Search for the cell housing the specified text and yield its (X, Y) center coordinate. 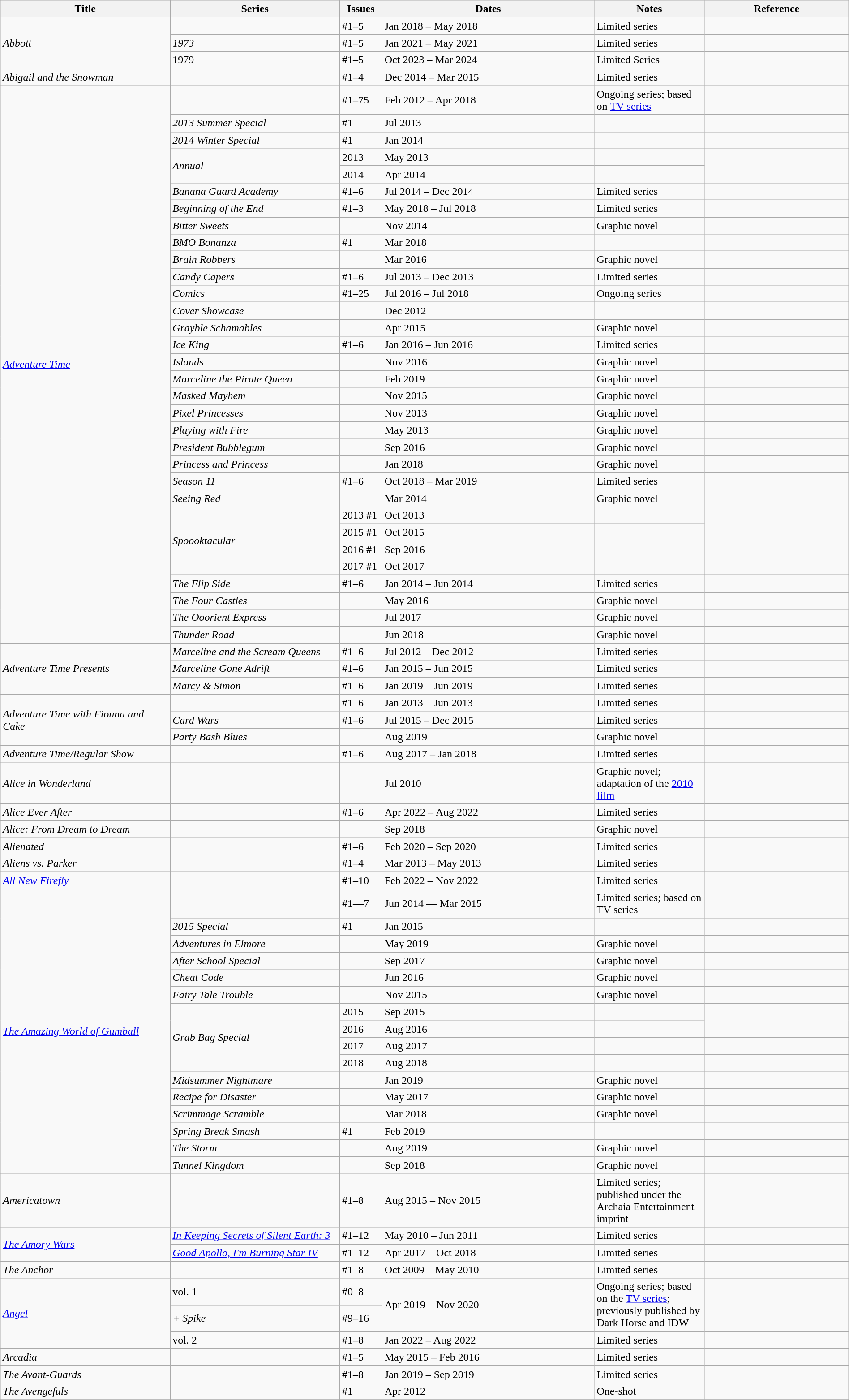
Jul 2013 – Dec 2013 (488, 277)
Grab Bag Special (255, 1037)
Jan 2018 – May 2018 (488, 26)
Nov 2014 (488, 225)
Jul 2010 (488, 783)
Jan 2015 (488, 927)
Playing with Fire (255, 430)
Adventures in Elmore (255, 944)
Islands (255, 362)
Nov 2013 (488, 413)
2014 (361, 174)
vol. 2 (255, 1340)
May 2010 – Jun 2011 (488, 1236)
Spoooktacular (255, 541)
Party Bash Blues (255, 737)
2015 #1 (361, 533)
#1–75 (361, 100)
May 2018 – Jul 2018 (488, 208)
Mar 2016 (488, 260)
Cover Showcase (255, 311)
Jul 2016 – Jul 2018 (488, 294)
May 2017 (488, 1097)
Jul 2014 – Dec 2014 (488, 191)
Candy Capers (255, 277)
2014 Winter Special (255, 140)
Feb 2012 – Apr 2018 (488, 100)
Graphic novel; adaptation of the 2010 film (649, 783)
Jan 2019 – Jun 2019 (488, 686)
BMO Bonanza (255, 243)
After School Special (255, 961)
Dates (488, 9)
Oct 2017 (488, 567)
Jan 2019 (488, 1080)
Cheat Code (255, 978)
All New Firefly (85, 880)
Alice Ever After (85, 812)
Recipe for Disaster (255, 1097)
Notes (649, 9)
Reference (776, 9)
Jul 2013 (488, 123)
Marceline Gone Adrift (255, 669)
Alienated (85, 846)
Good Apollo, I'm Burning Star IV (255, 1253)
Jan 2021 – May 2021 (488, 43)
Dec 2014 – Mar 2015 (488, 77)
President Bubblegum (255, 447)
Apr 2015 (488, 328)
Issues (361, 9)
The Storm (255, 1148)
Apr 2019 – Nov 2020 (488, 1305)
#1–25 (361, 294)
Brain Robbers (255, 260)
Ongoing series; based on TV series (649, 100)
Arcadia (85, 1357)
Jan 2022 – Aug 2022 (488, 1340)
Apr 2022 – Aug 2022 (488, 812)
Abbott (85, 43)
The Amazing World of Gumball (85, 1031)
Ongoing series; based on the TV series; previously published by Dark Horse and IDW (649, 1305)
Series (255, 9)
Tunnel Kingdom (255, 1165)
The Four Castles (255, 601)
Apr 2014 (488, 174)
2013 (361, 157)
Jan 2014 (488, 140)
vol. 1 (255, 1292)
The Avengefuls (85, 1391)
1973 (255, 43)
Oct 2023 – Mar 2024 (488, 60)
May 2016 (488, 601)
Apr 2012 (488, 1391)
Jan 2015 – Jun 2015 (488, 669)
Oct 2015 (488, 533)
#1—7 (361, 904)
Alice: From Dream to Dream (85, 829)
Comics (255, 294)
Jun 2016 (488, 978)
Season 11 (255, 481)
Jul 2012 – Dec 2012 (488, 652)
Jan 2018 (488, 464)
Limited series; based on TV series (649, 904)
2016 #1 (361, 550)
Pixel Princesses (255, 413)
1979 (255, 60)
Aug 2017 (488, 1046)
May 2015 – Feb 2016 (488, 1357)
Grayble Schamables (255, 328)
Marceline the Pirate Queen (255, 379)
Card Wars (255, 720)
The Avant-Guards (85, 1374)
Oct 2009 – May 2010 (488, 1270)
Jan 2013 – Jun 2013 (488, 703)
The Ooorient Express (255, 618)
Bitter Sweets (255, 225)
Ice King (255, 345)
Jun 2018 (488, 635)
2016 (361, 1029)
Oct 2018 – Mar 2019 (488, 481)
2013 #1 (361, 515)
2015 (361, 1012)
Limited series; published under the Archaia Entertainment imprint (649, 1200)
Jul 2015 – Dec 2015 (488, 720)
Limited Series (649, 60)
Beginning of the End (255, 208)
2015 Special (255, 927)
2017 (361, 1046)
Adventure Time with Fionna and Cake (85, 720)
May 2019 (488, 944)
Princess and Princess (255, 464)
Spring Break Smash (255, 1131)
Alice in Wonderland (85, 783)
#9–16 (361, 1318)
One-shot (649, 1391)
In Keeping Secrets of Silent Earth: 3 (255, 1236)
Thunder Road (255, 635)
Sep 2015 (488, 1012)
#0–8 (361, 1292)
2017 #1 (361, 567)
Jan 2014 – Jun 2014 (488, 584)
Jul 2017 (488, 618)
Adventure Time (85, 365)
Angel (85, 1313)
Aug 2015 – Nov 2015 (488, 1200)
2018 (361, 1063)
Fairy Tale Trouble (255, 995)
Annual (255, 166)
Jan 2016 – Jun 2016 (488, 345)
+ Spike (255, 1318)
Oct 2013 (488, 515)
Aug 2017 – Jan 2018 (488, 754)
Apr 2017 – Oct 2018 (488, 1253)
Sep 2017 (488, 961)
Abigail and the Snowman (85, 77)
Midsummer Nightmare (255, 1080)
Nov 2016 (488, 362)
Marceline and the Scream Queens (255, 652)
Scrimmage Scramble (255, 1114)
Adventure Time/Regular Show (85, 754)
Masked Mayhem (255, 396)
Title (85, 9)
Aliens vs. Parker (85, 863)
Feb 2022 – Nov 2022 (488, 880)
Seeing Red (255, 498)
Banana Guard Academy (255, 191)
Marcy & Simon (255, 686)
Jun 2014 — Mar 2015 (488, 904)
Mar 2013 – May 2013 (488, 863)
The Anchor (85, 1270)
Feb 2020 – Sep 2020 (488, 846)
Americatown (85, 1200)
Ongoing series (649, 294)
The Amory Wars (85, 1244)
#1–3 (361, 208)
Dec 2012 (488, 311)
Aug 2018 (488, 1063)
Mar 2014 (488, 498)
The Flip Side (255, 584)
Jan 2019 – Sep 2019 (488, 1374)
#1–10 (361, 880)
Aug 2016 (488, 1029)
2013 Summer Special (255, 123)
Adventure Time Presents (85, 669)
